Return (X, Y) of the center of cell containing provided text 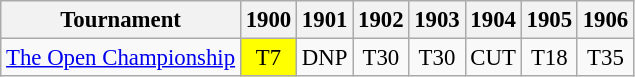
1902 (381, 20)
1903 (437, 20)
T35 (605, 58)
1904 (493, 20)
CUT (493, 58)
1901 (325, 20)
1905 (549, 20)
1906 (605, 20)
1900 (268, 20)
Tournament (121, 20)
T7 (268, 58)
T18 (549, 58)
The Open Championship (121, 58)
DNP (325, 58)
